Locate the cell with the specified text and output its [x, y] center coordinate. 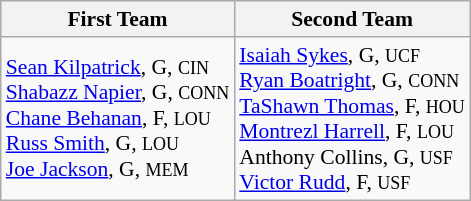
Sean Kilpatrick, G, CINShabazz Napier, G, CONNChane Behanan, F, LOURuss Smith, G, LOUJoe Jackson, G, MEM [118, 118]
First Team [118, 19]
Second Team [352, 19]
Isaiah Sykes, G, UCFRyan Boatright, G, CONNTaShawn Thomas, F, HOUMontrezl Harrell, F, LOUAnthony Collins, G, USFVictor Rudd, F, USF [352, 118]
